Return the (x, y) coordinate for the center point of the cell that contains the specified text.  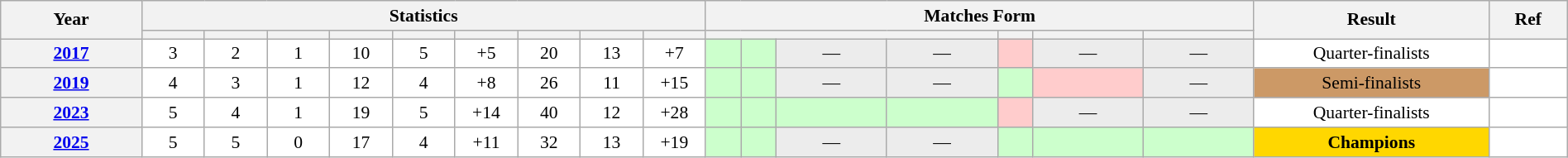
Ref (1528, 20)
2025 (71, 142)
26 (549, 84)
40 (549, 113)
10 (361, 54)
32 (549, 142)
Champions (1371, 142)
2 (236, 54)
20 (549, 54)
2017 (71, 54)
+14 (486, 113)
+15 (674, 84)
Statistics (423, 16)
+7 (674, 54)
17 (361, 142)
+28 (674, 113)
Result (1371, 20)
Year (71, 20)
Matches Form (979, 16)
11 (612, 84)
+19 (674, 142)
Semi-finalists (1371, 84)
2019 (71, 84)
0 (299, 142)
2023 (71, 113)
+5 (486, 54)
19 (361, 113)
+8 (486, 84)
+11 (486, 142)
